Provide the [X, Y] coordinate of the cell's center where the given text is located.  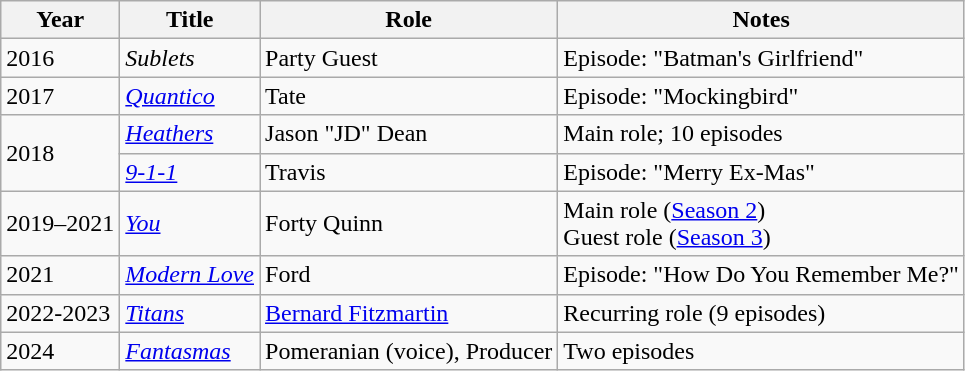
Sublets [190, 58]
Fantasmas [190, 351]
Quantico [190, 96]
Titans [190, 313]
2016 [60, 58]
Title [190, 20]
Travis [409, 172]
Bernard Fitzmartin [409, 313]
Main role; 10 episodes [762, 134]
9-1-1 [190, 172]
Party Guest [409, 58]
2018 [60, 153]
Ford [409, 275]
Episode: "Batman's Girlfriend" [762, 58]
Modern Love [190, 275]
Episode: "How Do You Remember Me?" [762, 275]
Notes [762, 20]
Episode: "Merry Ex-Mas" [762, 172]
Episode: "Mockingbird" [762, 96]
2024 [60, 351]
Main role (Season 2)Guest role (Season 3) [762, 224]
Tate [409, 96]
Year [60, 20]
Role [409, 20]
Heathers [190, 134]
Recurring role (9 episodes) [762, 313]
Forty Quinn [409, 224]
Two episodes [762, 351]
2021 [60, 275]
2019–2021 [60, 224]
Pomeranian (voice), Producer [409, 351]
2017 [60, 96]
You [190, 224]
Jason "JD" Dean [409, 134]
2022-2023 [60, 313]
